Identify which cell holds the provided text, then report its (X, Y) central coordinate. 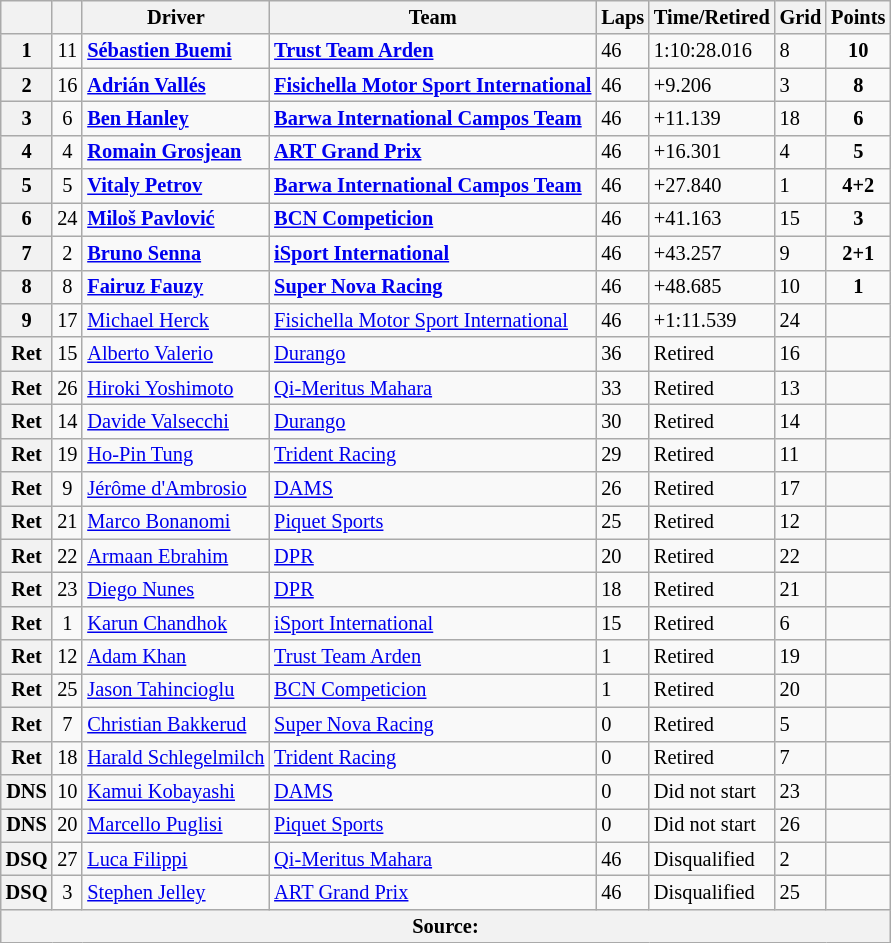
4+2 (858, 186)
Jérôme d'Ambrosio (176, 489)
+9.206 (712, 85)
+16.301 (712, 152)
Jason Tahincioglu (176, 690)
Marco Bonanomi (176, 522)
+43.257 (712, 253)
Christian Bakkerud (176, 724)
Hiroki Yoshimoto (176, 388)
Fairuz Fauzy (176, 287)
Alberto Valerio (176, 354)
Team (432, 17)
29 (622, 455)
Harald Schlegelmilch (176, 758)
Luca Filippi (176, 859)
Ho-Pin Tung (176, 455)
Karun Chandhok (176, 623)
36 (622, 354)
+27.840 (712, 186)
Adrián Vallés (176, 85)
Michael Herck (176, 320)
+48.685 (712, 287)
Miloš Pavlović (176, 219)
+11.139 (712, 118)
Bruno Senna (176, 253)
33 (622, 388)
Davide Valsecchi (176, 421)
Diego Nunes (176, 589)
1:10:28.016 (712, 51)
Adam Khan (176, 657)
Time/Retired (712, 17)
+1:11.539 (712, 320)
Grid (801, 17)
Laps (622, 17)
Armaan Ebrahim (176, 556)
27 (67, 859)
Points (858, 17)
13 (801, 388)
Stephen Jelley (176, 892)
+41.163 (712, 219)
Kamui Kobayashi (176, 791)
Driver (176, 17)
2+1 (858, 253)
Source: (446, 926)
Marcello Puglisi (176, 825)
Sébastien Buemi (176, 51)
30 (622, 421)
Romain Grosjean (176, 152)
Vitaly Petrov (176, 186)
Ben Hanley (176, 118)
